Output the (x, y) coordinate of the center of the cell containing the given text.  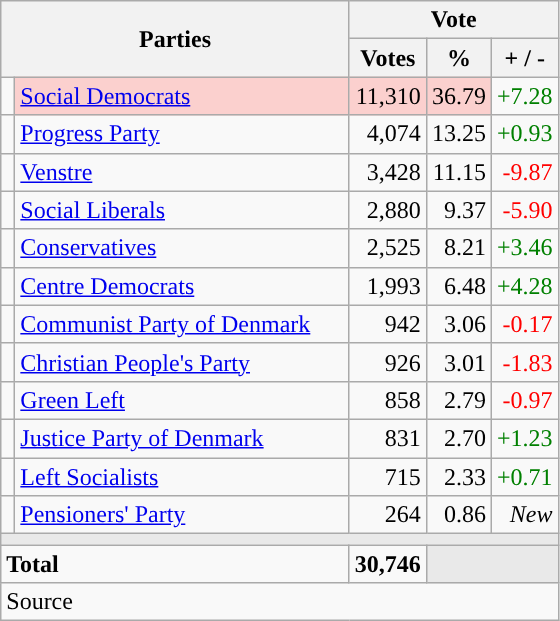
264 (388, 515)
New (524, 515)
Conservatives (182, 248)
+0.71 (524, 477)
2.70 (458, 438)
13.25 (458, 134)
Christian People's Party (182, 362)
3.06 (458, 324)
1,993 (388, 286)
2.33 (458, 477)
926 (388, 362)
Green Left (182, 400)
2.79 (458, 400)
-9.87 (524, 172)
3,428 (388, 172)
Left Socialists (182, 477)
Social Democrats (182, 96)
Justice Party of Denmark (182, 438)
30,746 (388, 564)
Parties (176, 39)
0.86 (458, 515)
8.21 (458, 248)
% (458, 58)
11.15 (458, 172)
-5.90 (524, 210)
Total (176, 564)
2,525 (388, 248)
Progress Party (182, 134)
942 (388, 324)
+0.93 (524, 134)
-0.97 (524, 400)
Vote (454, 20)
Social Liberals (182, 210)
-0.17 (524, 324)
858 (388, 400)
4,074 (388, 134)
11,310 (388, 96)
+ / - (524, 58)
+1.23 (524, 438)
3.01 (458, 362)
Communist Party of Denmark (182, 324)
-1.83 (524, 362)
+4.28 (524, 286)
Pensioners' Party (182, 515)
9.37 (458, 210)
+7.28 (524, 96)
831 (388, 438)
+3.46 (524, 248)
Votes (388, 58)
Venstre (182, 172)
Source (280, 602)
Centre Democrats (182, 286)
715 (388, 477)
2,880 (388, 210)
6.48 (458, 286)
36.79 (458, 96)
